Detect which cell encompasses the target text, then output its [x, y] center coordinate. 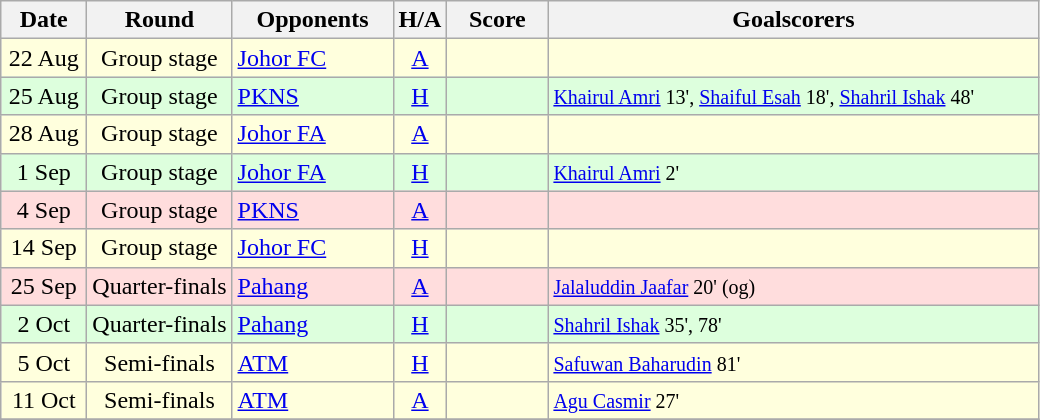
Shahril Ishak 35', 78' [794, 324]
2 Oct [44, 324]
Agu Casmir 27' [794, 400]
22 Aug [44, 58]
Date [44, 20]
Round [160, 20]
5 Oct [44, 362]
1 Sep [44, 172]
28 Aug [44, 134]
4 Sep [44, 210]
Opponents [312, 20]
H/A [420, 20]
11 Oct [44, 400]
25 Aug [44, 96]
Safuwan Baharudin 81' [794, 362]
25 Sep [44, 286]
Khairul Amri 13', Shaiful Esah 18', Shahril Ishak 48' [794, 96]
Khairul Amri 2' [794, 172]
Score [498, 20]
Jalaluddin Jaafar 20' (og) [794, 286]
Goalscorers [794, 20]
14 Sep [44, 248]
